Output the (X, Y) coordinate of the center of the cell containing the given text.  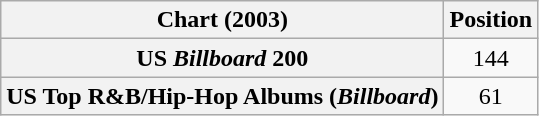
61 (491, 96)
Position (491, 20)
Chart (2003) (222, 20)
144 (491, 58)
US Billboard 200 (222, 58)
US Top R&B/Hip-Hop Albums (Billboard) (222, 96)
